Scan for the cell matching the given text and deliver its [X, Y] coordinate at center. 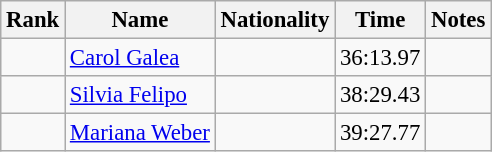
Time [380, 20]
Nationality [274, 20]
39:27.77 [380, 133]
38:29.43 [380, 95]
Carol Galea [140, 58]
Silvia Felipo [140, 95]
Mariana Weber [140, 133]
Rank [33, 20]
Name [140, 20]
Notes [458, 20]
36:13.97 [380, 58]
